Detect which cell encompasses the target text, then output its [X, Y] center coordinate. 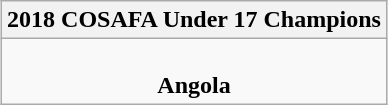
Angola [194, 72]
2018 COSAFA Under 17 Champions [194, 20]
